Search for the cell housing the specified text and yield its [x, y] center coordinate. 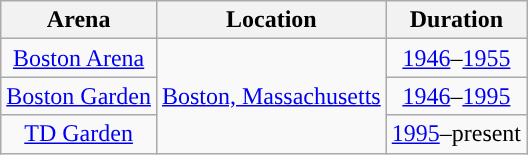
Boston Garden [79, 96]
1995–present [456, 134]
Boston Arena [79, 58]
Arena [79, 20]
Boston, Massachusetts [271, 96]
1946–1995 [456, 96]
Duration [456, 20]
1946–1955 [456, 58]
Location [271, 20]
TD Garden [79, 134]
